Find where the given text appears and provide that cell's center as [x, y] coordinate. 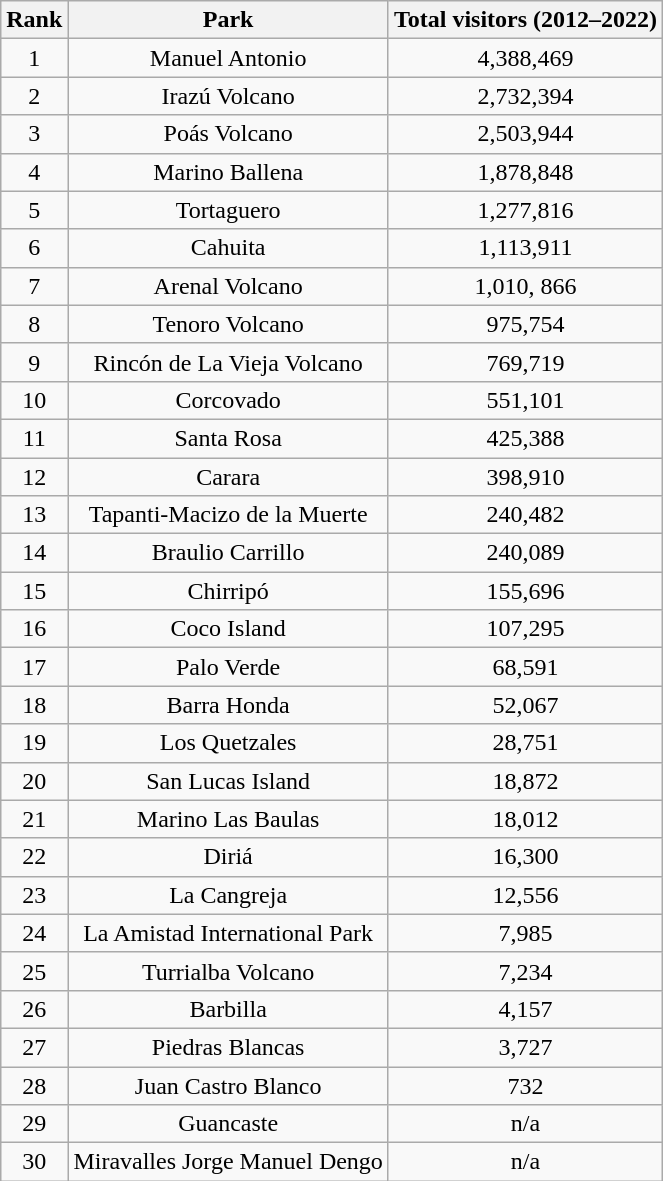
Coco Island [228, 629]
18 [34, 705]
La Cangreja [228, 895]
155,696 [525, 591]
Santa Rosa [228, 438]
20 [34, 781]
4 [34, 172]
12,556 [525, 895]
28 [34, 1085]
29 [34, 1124]
10 [34, 400]
Manuel Antonio [228, 58]
240,089 [525, 553]
8 [34, 324]
398,910 [525, 477]
Carara [228, 477]
Guancaste [228, 1124]
7 [34, 286]
22 [34, 857]
Barra Honda [228, 705]
Palo Verde [228, 667]
9 [34, 362]
Chirripó [228, 591]
25 [34, 971]
7,985 [525, 933]
2,503,944 [525, 134]
14 [34, 553]
7,234 [525, 971]
1,878,848 [525, 172]
551,101 [525, 400]
La Amistad International Park [228, 933]
3,727 [525, 1047]
Cahuita [228, 248]
1,277,816 [525, 210]
26 [34, 1009]
425,388 [525, 438]
5 [34, 210]
Los Quetzales [228, 743]
1,113,911 [525, 248]
21 [34, 819]
52,067 [525, 705]
Tenoro Volcano [228, 324]
975,754 [525, 324]
28,751 [525, 743]
Poás Volcano [228, 134]
Turrialba Volcano [228, 971]
Tapanti-Macizo de la Muerte [228, 515]
Barbilla [228, 1009]
11 [34, 438]
Rank [34, 20]
Corcovado [228, 400]
15 [34, 591]
19 [34, 743]
68,591 [525, 667]
Braulio Carrillo [228, 553]
Rincón de La Vieja Volcano [228, 362]
23 [34, 895]
Marino Las Baulas [228, 819]
Irazú Volcano [228, 96]
1,010, 866 [525, 286]
107,295 [525, 629]
Miravalles Jorge Manuel Dengo [228, 1162]
16 [34, 629]
4,157 [525, 1009]
6 [34, 248]
4,388,469 [525, 58]
1 [34, 58]
Total visitors (2012–2022) [525, 20]
18,872 [525, 781]
27 [34, 1047]
30 [34, 1162]
17 [34, 667]
2,732,394 [525, 96]
Juan Castro Blanco [228, 1085]
Arenal Volcano [228, 286]
13 [34, 515]
2 [34, 96]
16,300 [525, 857]
San Lucas Island [228, 781]
732 [525, 1085]
3 [34, 134]
240,482 [525, 515]
Tortaguero [228, 210]
769,719 [525, 362]
Marino Ballena [228, 172]
Piedras Blancas [228, 1047]
Diriá [228, 857]
Park [228, 20]
24 [34, 933]
18,012 [525, 819]
12 [34, 477]
